Return [X, Y] of the center of cell containing provided text 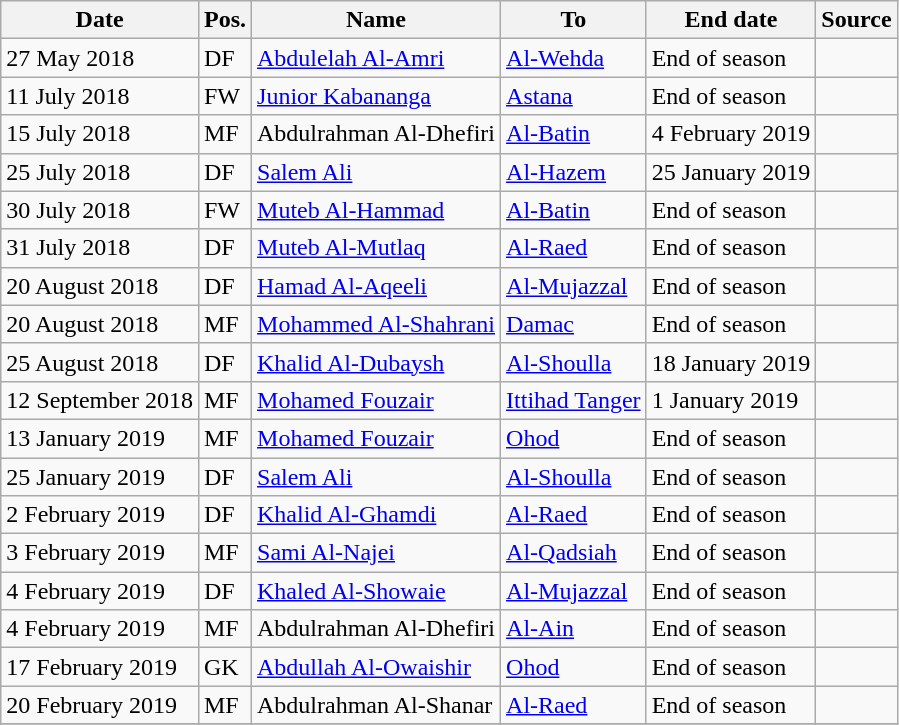
Abdullah Al-Owaishir [376, 667]
Muteb Al-Hammad [376, 210]
31 July 2018 [100, 248]
End date [731, 20]
13 January 2019 [100, 438]
Junior Kabananga [376, 96]
3 February 2019 [100, 553]
Ittihad Tanger [574, 400]
20 February 2019 [100, 705]
17 February 2019 [100, 667]
Abdulelah Al-Amri [376, 58]
27 May 2018 [100, 58]
Khaled Al-Showaie [376, 591]
Mohammed Al-Shahrani [376, 324]
1 January 2019 [731, 400]
To [574, 20]
Astana [574, 96]
Al-Hazem [574, 172]
11 July 2018 [100, 96]
25 July 2018 [100, 172]
GK [224, 667]
25 August 2018 [100, 362]
Pos. [224, 20]
15 July 2018 [100, 134]
Source [856, 20]
Al-Qadsiah [574, 553]
Khalid Al-Ghamdi [376, 515]
Name [376, 20]
Damac [574, 324]
Muteb Al-Mutlaq [376, 248]
Al-Wehda [574, 58]
Date [100, 20]
12 September 2018 [100, 400]
Sami Al-Najei [376, 553]
Al-Ain [574, 629]
Hamad Al-Aqeeli [376, 286]
18 January 2019 [731, 362]
Khalid Al-Dubaysh [376, 362]
30 July 2018 [100, 210]
Abdulrahman Al-Shanar [376, 705]
2 February 2019 [100, 515]
